Capture the cell that displays the provided text and extract its [x, y] central coordinate. 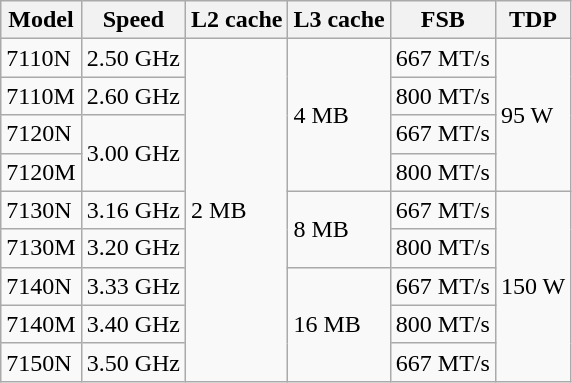
4 MB [339, 115]
7120M [41, 172]
7140M [41, 324]
3.16 GHz [133, 210]
7110N [41, 58]
3.00 GHz [133, 153]
3.40 GHz [133, 324]
TDP [532, 20]
L2 cache [237, 20]
2.50 GHz [133, 58]
L3 cache [339, 20]
Model [41, 20]
8 MB [339, 229]
150 W [532, 286]
95 W [532, 115]
2 MB [237, 210]
3.50 GHz [133, 362]
7150N [41, 362]
7130N [41, 210]
FSB [442, 20]
7110M [41, 96]
7130M [41, 248]
7120N [41, 134]
3.20 GHz [133, 248]
16 MB [339, 324]
Speed [133, 20]
2.60 GHz [133, 96]
7140N [41, 286]
3.33 GHz [133, 286]
